Identify which cell holds the provided text, then report its (X, Y) central coordinate. 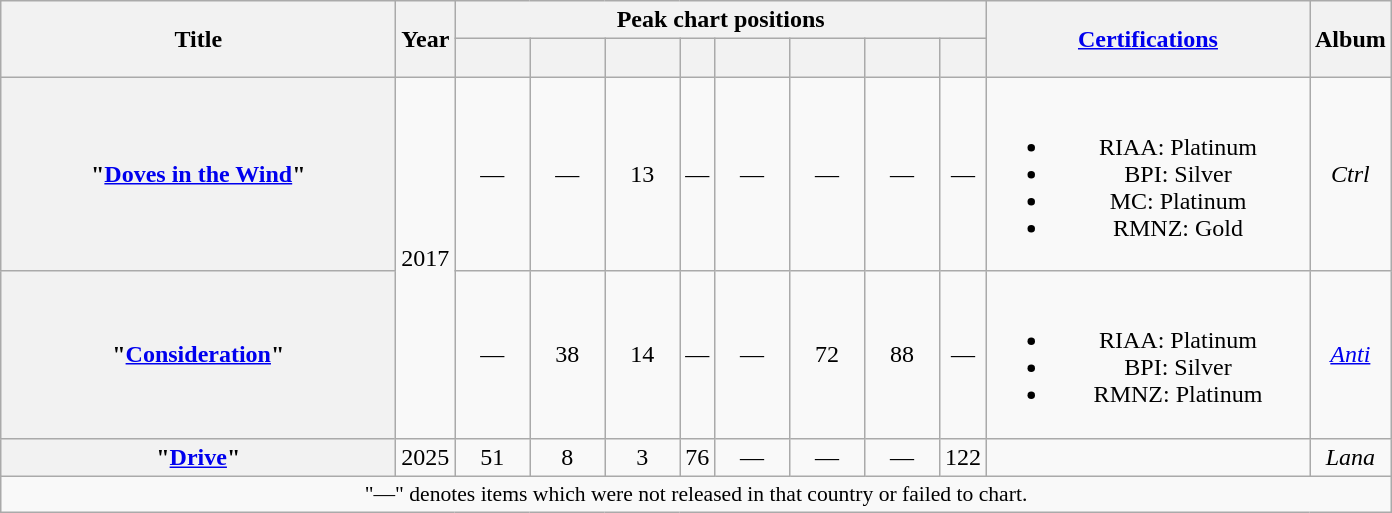
Album (1351, 39)
2017 (426, 258)
72 (828, 354)
88 (902, 354)
13 (642, 174)
51 (492, 457)
RIAA: PlatinumBPI: SilverRMNZ: Platinum (1148, 354)
"Doves in the Wind" (198, 174)
14 (642, 354)
Title (198, 39)
"Drive" (198, 457)
"Consideration" (198, 354)
Peak chart positions (721, 20)
Anti (1351, 354)
"—" denotes items which were not released in that country or failed to chart. (696, 494)
76 (698, 457)
8 (568, 457)
2025 (426, 457)
Lana (1351, 457)
RIAA: PlatinumBPI: SilverMC: PlatinumRMNZ: Gold (1148, 174)
38 (568, 354)
Year (426, 39)
Ctrl (1351, 174)
122 (962, 457)
Certifications (1148, 39)
3 (642, 457)
